Provide the (X, Y) coordinate of the cell's center where the given text is located.  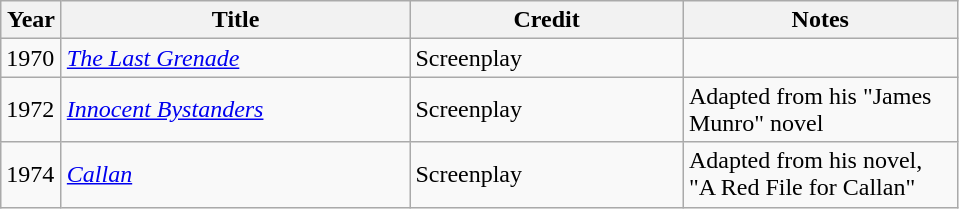
Callan (236, 174)
1970 (32, 58)
Adapted from his "James Munro" novel (820, 110)
Credit (547, 20)
Innocent Bystanders (236, 110)
1974 (32, 174)
Adapted from his novel, "A Red File for Callan" (820, 174)
Year (32, 20)
Notes (820, 20)
1972 (32, 110)
Title (236, 20)
The Last Grenade (236, 58)
